Output the [x, y] coordinate of the center of the cell containing the given text.  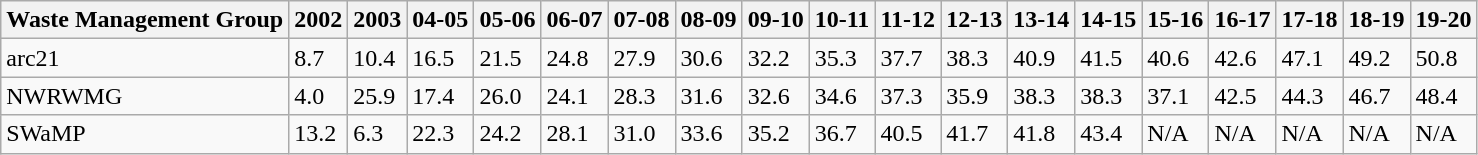
32.6 [776, 96]
Waste Management Group [145, 20]
40.5 [908, 134]
48.4 [1444, 96]
41.5 [1108, 58]
24.1 [574, 96]
SWaMP [145, 134]
33.6 [708, 134]
24.8 [574, 58]
41.7 [974, 134]
43.4 [1108, 134]
27.9 [642, 58]
35.3 [842, 58]
35.2 [776, 134]
16-17 [1242, 20]
17.4 [440, 96]
NWRWMG [145, 96]
05-06 [508, 20]
49.2 [1376, 58]
34.6 [842, 96]
07-08 [642, 20]
36.7 [842, 134]
12-13 [974, 20]
37.1 [1176, 96]
10.4 [378, 58]
28.1 [574, 134]
50.8 [1444, 58]
31.0 [642, 134]
4.0 [318, 96]
47.1 [1310, 58]
8.7 [318, 58]
14-15 [1108, 20]
46.7 [1376, 96]
42.5 [1242, 96]
32.2 [776, 58]
37.7 [908, 58]
41.8 [1042, 134]
arc21 [145, 58]
18-19 [1376, 20]
31.6 [708, 96]
15-16 [1176, 20]
40.9 [1042, 58]
16.5 [440, 58]
42.6 [1242, 58]
35.9 [974, 96]
11-12 [908, 20]
13-14 [1042, 20]
19-20 [1444, 20]
21.5 [508, 58]
09-10 [776, 20]
06-07 [574, 20]
04-05 [440, 20]
2003 [378, 20]
44.3 [1310, 96]
08-09 [708, 20]
24.2 [508, 134]
10-11 [842, 20]
13.2 [318, 134]
2002 [318, 20]
37.3 [908, 96]
28.3 [642, 96]
22.3 [440, 134]
6.3 [378, 134]
26.0 [508, 96]
25.9 [378, 96]
17-18 [1310, 20]
30.6 [708, 58]
40.6 [1176, 58]
